Pinpoint the cell where the given text exists, returning its (x, y) midpoint coordinate. 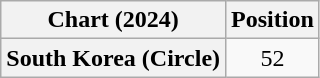
Chart (2024) (114, 20)
South Korea (Circle) (114, 58)
52 (273, 58)
Position (273, 20)
